Detect which cell encompasses the target text, then output its (X, Y) center coordinate. 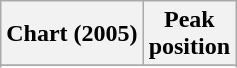
Peak position (189, 34)
Chart (2005) (72, 34)
